Return the [X, Y] coordinate for the center point of the cell that contains the specified text.  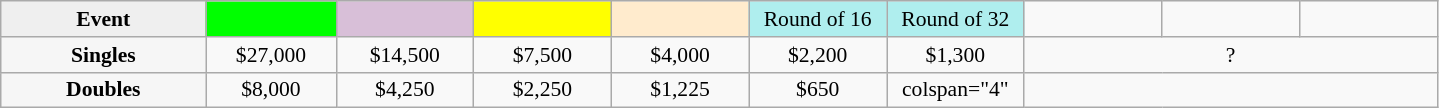
$1,300 [955, 55]
Singles [104, 55]
$4,000 [680, 55]
Event [104, 19]
$1,225 [680, 90]
$14,500 [405, 55]
? [1230, 55]
colspan="4" [955, 90]
Doubles [104, 90]
Round of 16 [818, 19]
$650 [818, 90]
$8,000 [271, 90]
$7,500 [543, 55]
$27,000 [271, 55]
Round of 32 [955, 19]
$2,250 [543, 90]
$4,250 [405, 90]
$2,200 [818, 55]
